Return [x, y] of the center of cell containing provided text 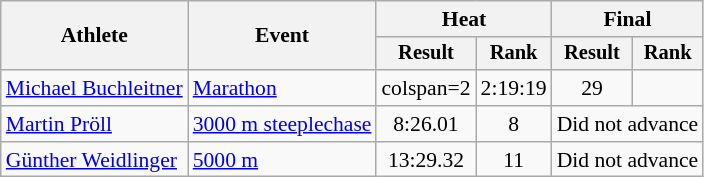
3000 m steeplechase [282, 124]
Michael Buchleitner [94, 88]
29 [592, 88]
Athlete [94, 36]
Final [628, 19]
8 [514, 124]
colspan=2 [426, 88]
Did not advance [628, 124]
8:26.01 [426, 124]
2:19:19 [514, 88]
Heat [464, 19]
Martin Pröll [94, 124]
Event [282, 36]
Marathon [282, 88]
